Capture the cell that displays the provided text and extract its (X, Y) central coordinate. 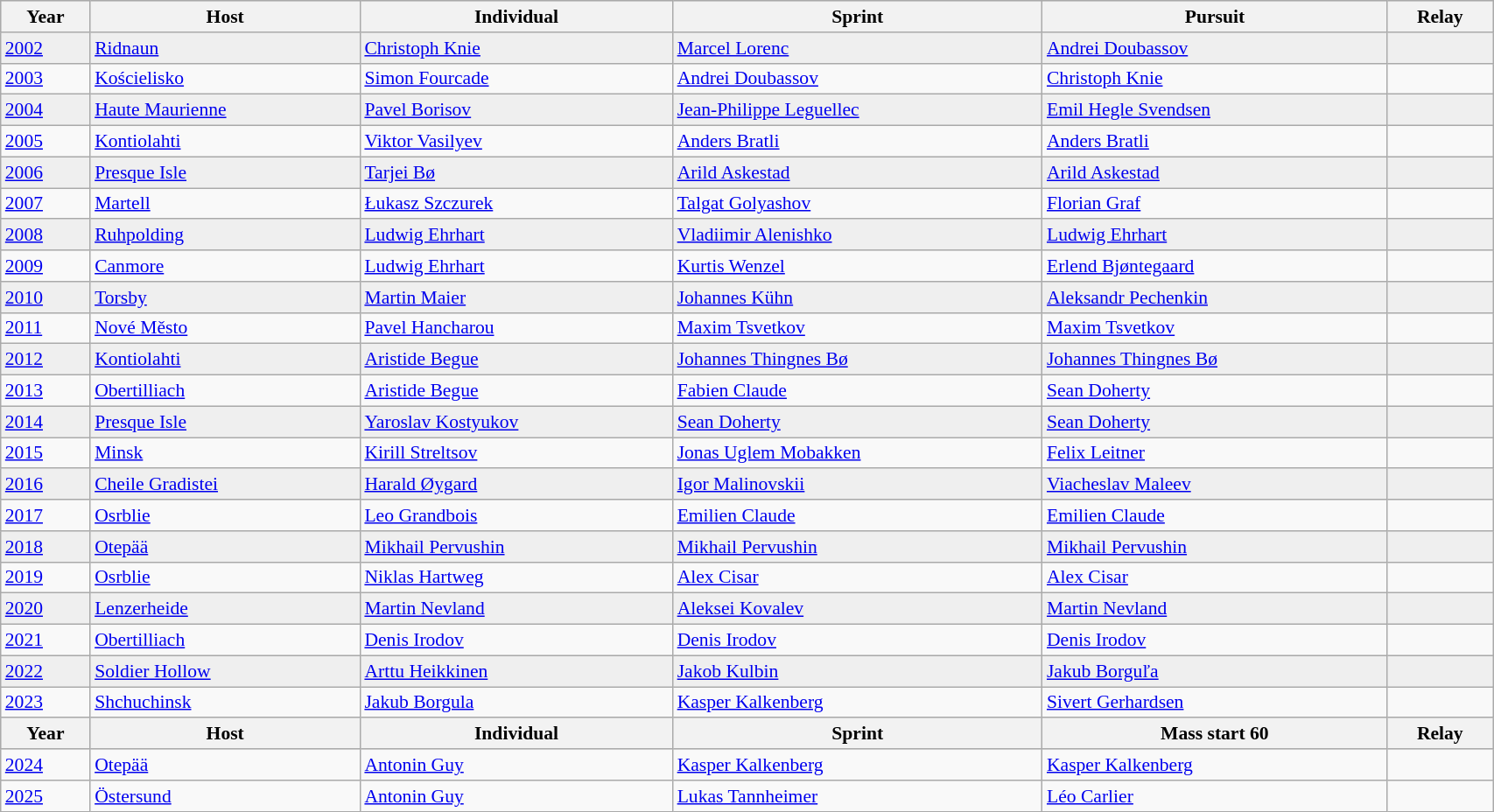
2012 (46, 360)
Haute Maurienne (225, 110)
Minsk (225, 453)
Pavel Hancharou (516, 328)
Kościelisko (225, 79)
Viktor Vasilyev (516, 142)
Jakob Kulbin (858, 671)
Nové Město (225, 328)
Leo Grandbois (516, 515)
2009 (46, 266)
2024 (46, 765)
Niklas Hartweg (516, 577)
Canmore (225, 266)
2025 (46, 796)
2008 (46, 235)
Talgat Golyashov (858, 204)
Viacheslav Maleev (1215, 485)
Kurtis Wenzel (858, 266)
Sivert Gerhardsen (1215, 703)
Fabien Claude (858, 391)
Felix Leitner (1215, 453)
Łukasz Szczurek (516, 204)
Emil Hegle Svendsen (1215, 110)
Kirill Streltsov (516, 453)
Vladiimir Alenishko (858, 235)
Jean-Philippe Leguellec (858, 110)
2007 (46, 204)
Tarjei Bø (516, 172)
Johannes Kühn (858, 297)
Soldier Hollow (225, 671)
Cheile Gradistei (225, 485)
2006 (46, 172)
2021 (46, 640)
Harald Øygard (516, 485)
Simon Fourcade (516, 79)
2023 (46, 703)
Yaroslav Kostyukov (516, 422)
2013 (46, 391)
Ruhpolding (225, 235)
2010 (46, 297)
Marcel Lorenc (858, 48)
2003 (46, 79)
2018 (46, 547)
Lenzerheide (225, 609)
Florian Graf (1215, 204)
Arttu Heikkinen (516, 671)
Pursuit (1215, 17)
Torsby (225, 297)
Östersund (225, 796)
2014 (46, 422)
Aleksei Kovalev (858, 609)
Aleksandr Pechenkin (1215, 297)
Martell (225, 204)
2016 (46, 485)
Léo Carlier (1215, 796)
Lukas Tannheimer (858, 796)
2005 (46, 142)
2011 (46, 328)
Pavel Borisov (516, 110)
Ridnaun (225, 48)
Shchuchinsk (225, 703)
Martin Maier (516, 297)
Igor Malinovskii (858, 485)
2019 (46, 577)
2015 (46, 453)
2017 (46, 515)
Mass start 60 (1215, 734)
2022 (46, 671)
2004 (46, 110)
Jakub Borgula (516, 703)
Erlend Bjøntegaard (1215, 266)
Jakub Borguľa (1215, 671)
2020 (46, 609)
Jonas Uglem Mobakken (858, 453)
2002 (46, 48)
